Search for the cell housing the specified text and yield its [X, Y] center coordinate. 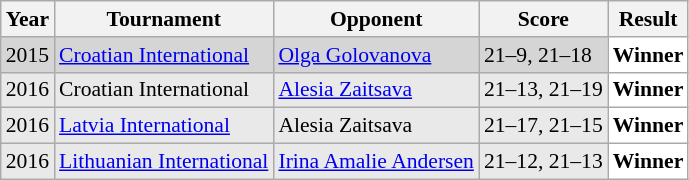
Latvia International [164, 126]
Opponent [376, 19]
21–17, 21–15 [544, 126]
Tournament [164, 19]
21–12, 21–13 [544, 162]
Score [544, 19]
21–9, 21–18 [544, 55]
2015 [28, 55]
Lithuanian International [164, 162]
Result [648, 19]
Irina Amalie Andersen [376, 162]
21–13, 21–19 [544, 90]
Year [28, 19]
Olga Golovanova [376, 55]
